Locate the cell with the specified text and output its (X, Y) center coordinate. 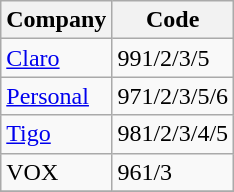
981/2/3/4/5 (173, 134)
Personal (56, 96)
Company (56, 20)
961/3 (173, 172)
991/2/3/5 (173, 58)
Tigo (56, 134)
VOX (56, 172)
Claro (56, 58)
Code (173, 20)
971/2/3/5/6 (173, 96)
